Identify which cell holds the provided text, then report its [x, y] central coordinate. 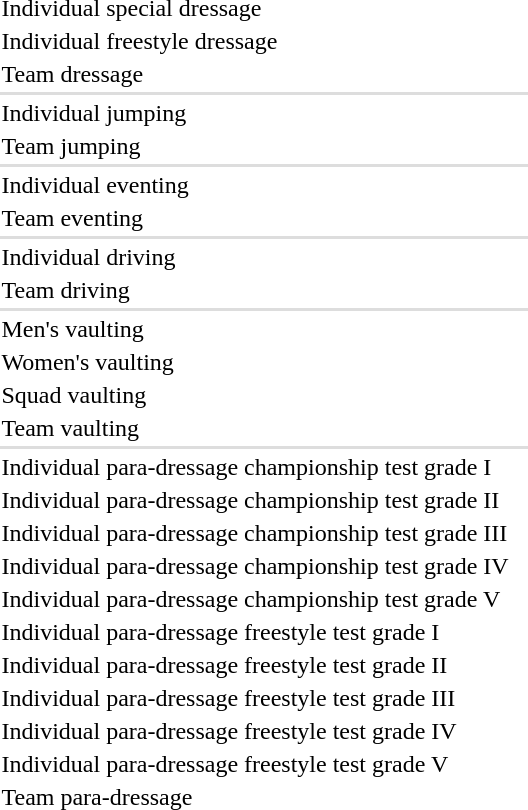
Individual para-dressage freestyle test grade III [255, 698]
Individual para-dressage championship test grade II [255, 500]
Individual para-dressage freestyle test grade V [255, 764]
Individual para-dressage freestyle test grade II [255, 665]
Individual para-dressage championship test grade III [255, 533]
Individual para-dressage championship test grade I [255, 467]
Individual freestyle dressage [255, 41]
Individual driving [255, 257]
Team jumping [255, 146]
Team eventing [255, 218]
Individual para-dressage freestyle test grade IV [255, 731]
Team dressage [255, 74]
Men's vaulting [255, 329]
Individual jumping [255, 113]
Individual para-dressage championship test grade IV [255, 566]
Squad vaulting [255, 395]
Women's vaulting [255, 362]
Team vaulting [255, 428]
Individual para-dressage freestyle test grade I [255, 632]
Individual para-dressage championship test grade V [255, 599]
Team driving [255, 290]
Individual eventing [255, 185]
